For the text-containing cell, return its midpoint in (X, Y) coordinate format. 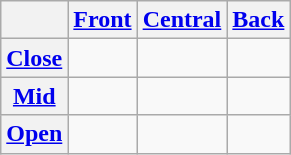
Open (34, 134)
Mid (34, 96)
Close (34, 58)
Front (102, 20)
Central (182, 20)
Back (258, 20)
